Extract the [x, y] coordinate from the center of the cell holding the provided text.  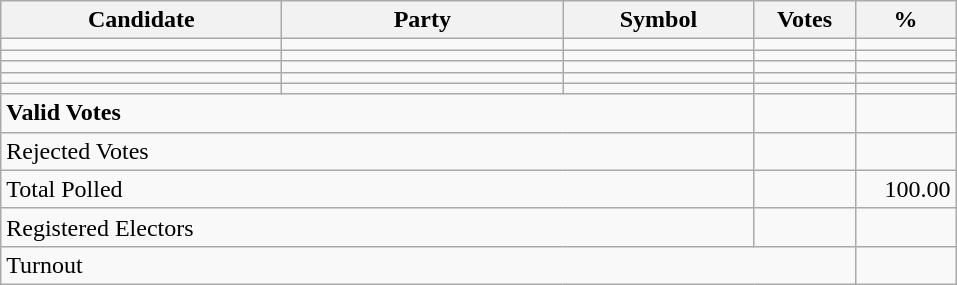
Symbol [658, 20]
Turnout [428, 265]
Party [422, 20]
% [906, 20]
Rejected Votes [378, 151]
Votes [804, 20]
Candidate [142, 20]
Registered Electors [378, 227]
Total Polled [378, 189]
100.00 [906, 189]
Valid Votes [378, 113]
